Find where the given text appears and provide that cell's center as [X, Y] coordinate. 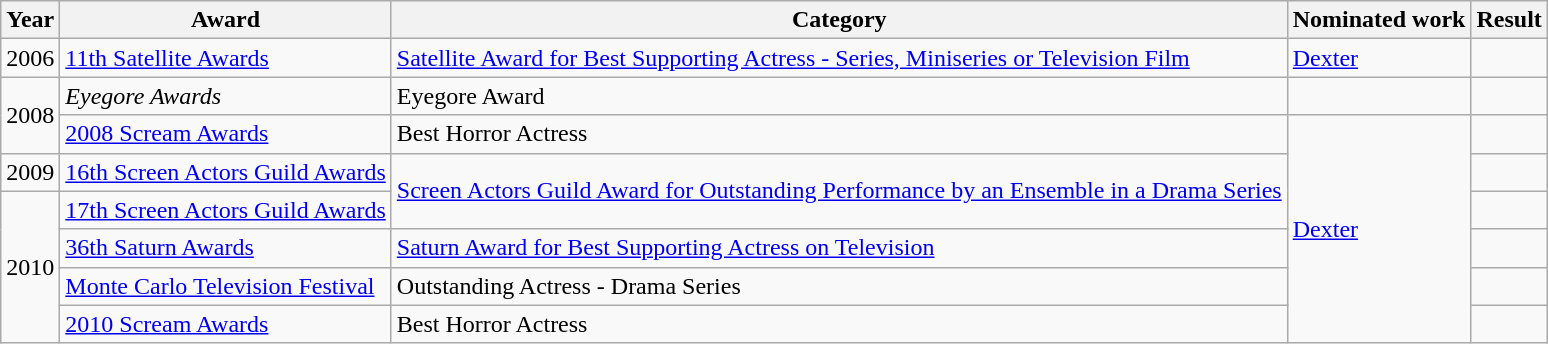
Year [30, 20]
11th Satellite Awards [226, 58]
2009 [30, 172]
Result [1509, 20]
2010 [30, 267]
2008 [30, 115]
Category [839, 20]
16th Screen Actors Guild Awards [226, 172]
Nominated work [1379, 20]
2010 Scream Awards [226, 324]
Eyegore Award [839, 96]
Saturn Award for Best Supporting Actress on Television [839, 248]
Monte Carlo Television Festival [226, 286]
Eyegore Awards [226, 96]
2008 Scream Awards [226, 134]
Award [226, 20]
17th Screen Actors Guild Awards [226, 210]
Screen Actors Guild Award for Outstanding Performance by an Ensemble in a Drama Series [839, 191]
Satellite Award for Best Supporting Actress - Series, Miniseries or Television Film [839, 58]
Outstanding Actress - Drama Series [839, 286]
2006 [30, 58]
36th Saturn Awards [226, 248]
